Extract the [x, y] coordinate from the center of the cell holding the provided text.  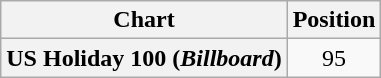
Position [334, 20]
US Holiday 100 (Billboard) [144, 58]
Chart [144, 20]
95 [334, 58]
